Identify which cell holds the provided text, then report its [X, Y] central coordinate. 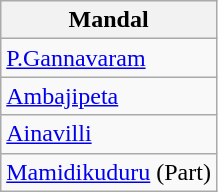
Mamidikuduru (Part) [109, 172]
Ambajipeta [109, 96]
P.Gannavaram [109, 58]
Ainavilli [109, 134]
Mandal [109, 20]
